Pinpoint the cell where the given text exists, returning its (x, y) midpoint coordinate. 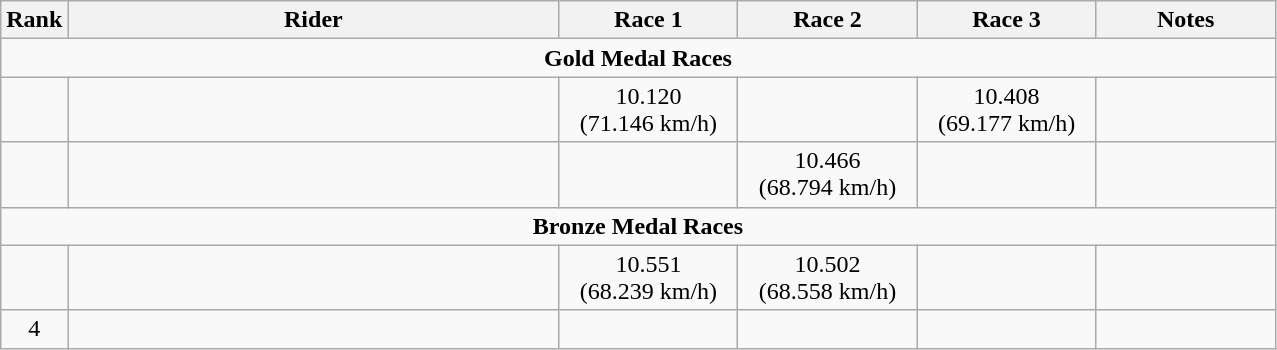
10.120(71.146 km/h) (648, 110)
Race 2 (828, 20)
10.502(68.558 km/h) (828, 278)
10.408(69.177 km/h) (1006, 110)
10.551(68.239 km/h) (648, 278)
Race 3 (1006, 20)
Rider (314, 20)
Gold Medal Races (638, 58)
Race 1 (648, 20)
Rank (34, 20)
Notes (1186, 20)
Bronze Medal Races (638, 226)
4 (34, 329)
10.466(68.794 km/h) (828, 174)
